Return the (x, y) coordinate for the center point of the cell that contains the specified text.  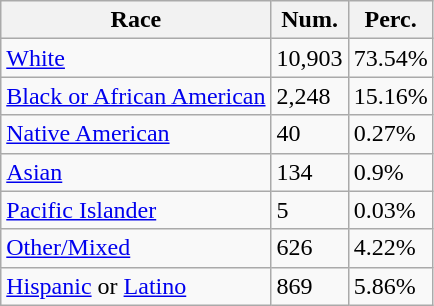
40 (310, 134)
Pacific Islander (136, 210)
10,903 (310, 58)
Perc. (390, 20)
869 (310, 286)
Hispanic or Latino (136, 286)
73.54% (390, 58)
Asian (136, 172)
Black or African American (136, 96)
0.27% (390, 134)
15.16% (390, 96)
2,248 (310, 96)
Num. (310, 20)
5.86% (390, 286)
0.03% (390, 210)
4.22% (390, 248)
0.9% (390, 172)
Native American (136, 134)
White (136, 58)
5 (310, 210)
626 (310, 248)
134 (310, 172)
Other/Mixed (136, 248)
Race (136, 20)
